Find where the given text appears and provide that cell's center as [x, y] coordinate. 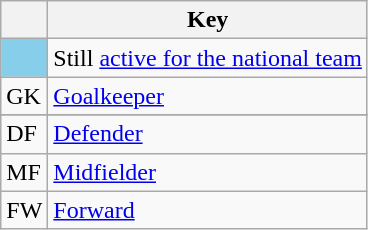
Midfielder [208, 172]
Still active for the national team [208, 58]
MF [24, 172]
GK [24, 96]
Forward [208, 210]
Defender [208, 134]
FW [24, 210]
Goalkeeper [208, 96]
Key [208, 20]
DF [24, 134]
